Provide the (x, y) coordinate of the cell's center where the given text is located.  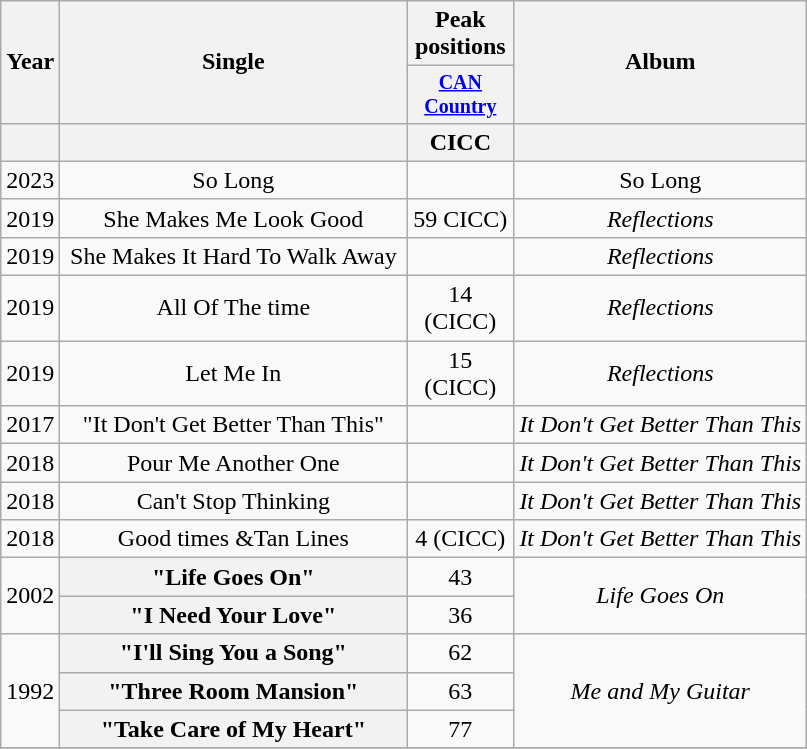
62 (460, 653)
"Life Goes On" (234, 577)
1992 (30, 691)
"It Don't Get Better Than This" (234, 425)
Life Goes On (660, 596)
2017 (30, 425)
63 (460, 691)
15 (CICC) (460, 374)
"I'll Sing You a Song" (234, 653)
2023 (30, 180)
She Makes It Hard To Walk Away (234, 256)
Good times &Tan Lines (234, 539)
"Take Care of My Heart" (234, 729)
Pour Me Another One (234, 463)
Album (660, 62)
CAN Country (460, 94)
CICC (460, 142)
59 CICC) (460, 218)
Let Me In (234, 374)
"Three Room Mansion" (234, 691)
2002 (30, 596)
4 (CICC) (460, 539)
She Makes Me Look Good (234, 218)
"I Need Your Love" (234, 615)
43 (460, 577)
77 (460, 729)
Can't Stop Thinking (234, 501)
36 (460, 615)
14 (CICC) (460, 308)
Single (234, 62)
Year (30, 62)
Me and My Guitar (660, 691)
Peak positions (460, 34)
All Of The time (234, 308)
